Capture the cell that displays the provided text and extract its [X, Y] central coordinate. 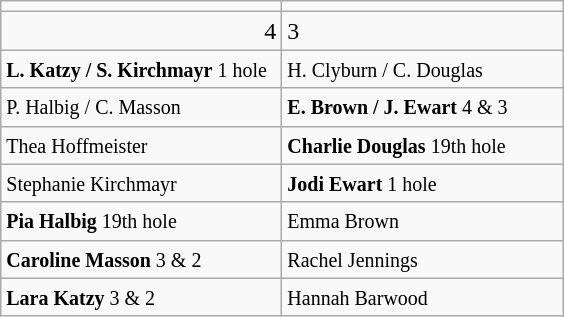
Pia Halbig 19th hole [142, 221]
P. Halbig / C. Masson [142, 107]
H. Clyburn / C. Douglas [422, 69]
L. Katzy / S. Kirchmayr 1 hole [142, 69]
E. Brown / J. Ewart 4 & 3 [422, 107]
Emma Brown [422, 221]
Rachel Jennings [422, 259]
Stephanie Kirchmayr [142, 183]
Jodi Ewart 1 hole [422, 183]
Lara Katzy 3 & 2 [142, 297]
Thea Hoffmeister [142, 145]
Hannah Barwood [422, 297]
3 [422, 31]
Charlie Douglas 19th hole [422, 145]
4 [142, 31]
Caroline Masson 3 & 2 [142, 259]
